Output the (X, Y) coordinate of the center of the cell containing the given text.  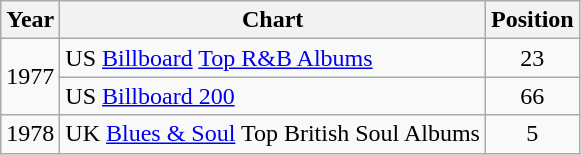
Position (532, 20)
1978 (30, 134)
66 (532, 96)
US Billboard 200 (273, 96)
UK Blues & Soul Top British Soul Albums (273, 134)
US Billboard Top R&B Albums (273, 58)
Year (30, 20)
23 (532, 58)
Chart (273, 20)
1977 (30, 77)
5 (532, 134)
